For the text-containing cell, return its midpoint in (x, y) coordinate format. 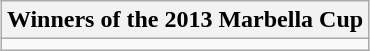
Winners of the 2013 Marbella Cup (184, 20)
